From the cell containing the given text, extract its center point as [x, y] coordinate. 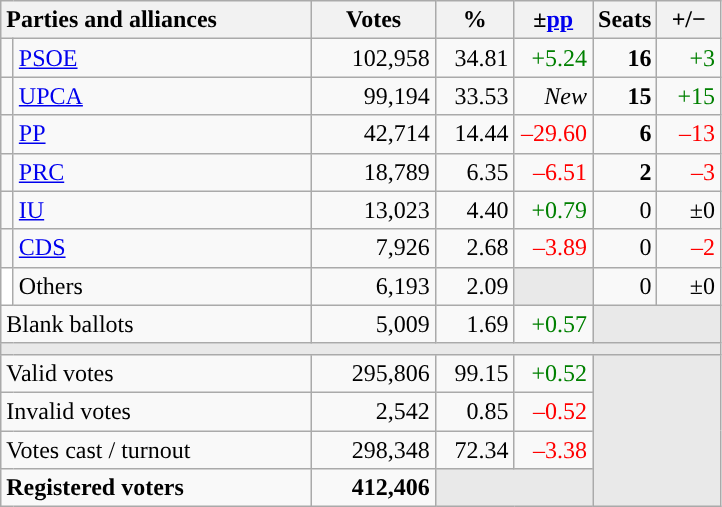
0.85 [474, 411]
14.44 [474, 134]
+0.79 [554, 210]
–3.89 [554, 248]
2 [624, 172]
UPCA [162, 96]
Blank ballots [156, 324]
295,806 [374, 373]
PSOE [162, 58]
33.53 [474, 96]
Parties and alliances [156, 20]
New [554, 96]
Seats [624, 20]
298,348 [374, 449]
72.34 [474, 449]
6.35 [474, 172]
+3 [689, 58]
PRC [162, 172]
–3.38 [554, 449]
+0.52 [554, 373]
Others [162, 286]
99,194 [374, 96]
IU [162, 210]
Invalid votes [156, 411]
Valid votes [156, 373]
–6.51 [554, 172]
6 [624, 134]
Votes cast / turnout [156, 449]
1.69 [474, 324]
% [474, 20]
34.81 [474, 58]
15 [624, 96]
CDS [162, 248]
2.68 [474, 248]
+0.57 [554, 324]
Votes [374, 20]
–29.60 [554, 134]
18,789 [374, 172]
42,714 [374, 134]
7,926 [374, 248]
–13 [689, 134]
±pp [554, 20]
13,023 [374, 210]
4.40 [474, 210]
+/− [689, 20]
102,958 [374, 58]
–2 [689, 248]
PP [162, 134]
99.15 [474, 373]
16 [624, 58]
+5.24 [554, 58]
Registered voters [156, 488]
+15 [689, 96]
2,542 [374, 411]
5,009 [374, 324]
–3 [689, 172]
–0.52 [554, 411]
412,406 [374, 488]
6,193 [374, 286]
2.09 [474, 286]
